Provide the [X, Y] coordinate of the cell's center where the given text is located.  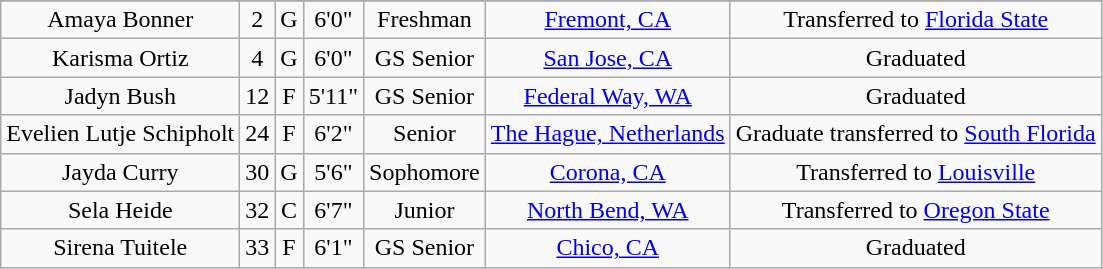
5'6" [333, 172]
Karisma Ortiz [120, 58]
33 [258, 248]
C [289, 210]
Junior [425, 210]
Transferred to Oregon State [916, 210]
Fremont, CA [608, 20]
Evelien Lutje Schipholt [120, 134]
Freshman [425, 20]
North Bend, WA [608, 210]
6'1" [333, 248]
12 [258, 96]
Jayda Curry [120, 172]
Federal Way, WA [608, 96]
2 [258, 20]
Amaya Bonner [120, 20]
Transferred to Louisville [916, 172]
Chico, CA [608, 248]
6'2" [333, 134]
Corona, CA [608, 172]
Sophomore [425, 172]
The Hague, Netherlands [608, 134]
Graduate transferred to South Florida [916, 134]
32 [258, 210]
Transferred to Florida State [916, 20]
4 [258, 58]
5'11" [333, 96]
6'7" [333, 210]
Sirena Tuitele [120, 248]
24 [258, 134]
Jadyn Bush [120, 96]
30 [258, 172]
Senior [425, 134]
San Jose, CA [608, 58]
Sela Heide [120, 210]
